Determine the [X, Y] coordinate at the center of the cell enclosing the given text.  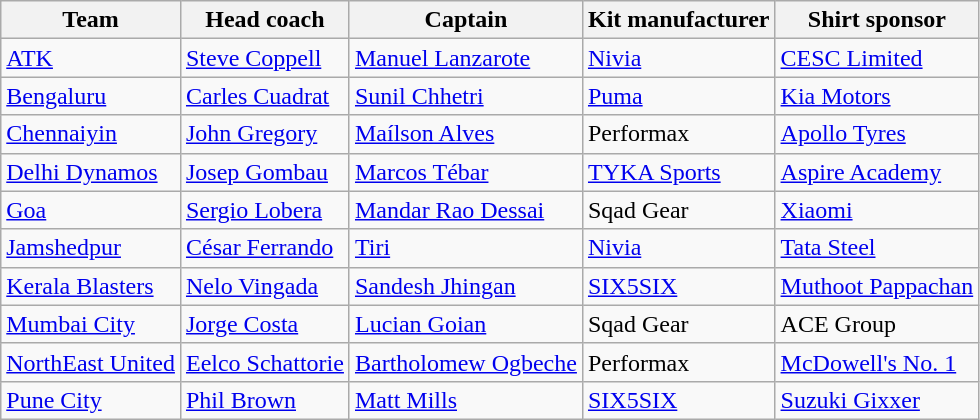
Sergio Lobera [264, 210]
Mandar Rao Dessai [466, 210]
Jorge Costa [264, 324]
Nelo Vingada [264, 286]
Marcos Tébar [466, 172]
Puma [678, 96]
Delhi Dynamos [91, 172]
Kia Motors [877, 96]
Team [91, 20]
Phil Brown [264, 400]
ACE Group [877, 324]
Shirt sponsor [877, 20]
Apollo Tyres [877, 134]
Suzuki Gixxer [877, 400]
ATK [91, 58]
Eelco Schattorie [264, 362]
Manuel Lanzarote [466, 58]
Lucian Goian [466, 324]
NorthEast United [91, 362]
TYKA Sports [678, 172]
Maílson Alves [466, 134]
Muthoot Pappachan [877, 286]
César Ferrando [264, 248]
Sunil Chhetri [466, 96]
Head coach [264, 20]
Chennaiyin [91, 134]
Jamshedpur [91, 248]
Matt Mills [466, 400]
Captain [466, 20]
Pune City [91, 400]
Bengaluru [91, 96]
Kit manufacturer [678, 20]
McDowell's No. 1 [877, 362]
Tiri [466, 248]
Bartholomew Ogbeche [466, 362]
Sandesh Jhingan [466, 286]
CESC Limited [877, 58]
Steve Coppell [264, 58]
Xiaomi [877, 210]
Tata Steel [877, 248]
Kerala Blasters [91, 286]
Carles Cuadrat [264, 96]
John Gregory [264, 134]
Josep Gombau [264, 172]
Aspire Academy [877, 172]
Goa [91, 210]
Mumbai City [91, 324]
